Detect which cell encompasses the target text, then output its [x, y] center coordinate. 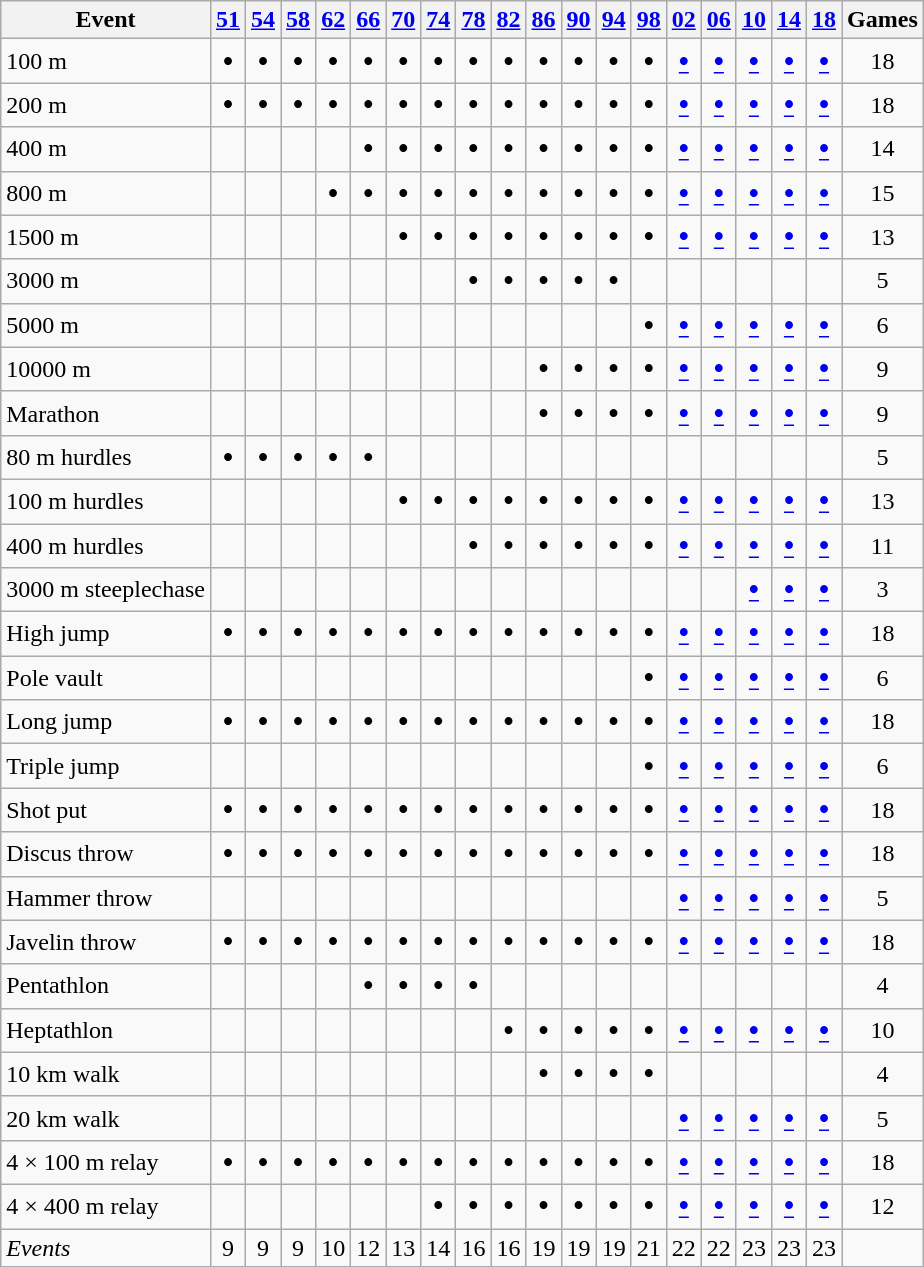
06 [718, 20]
4 × 400 m relay [106, 1206]
3 [883, 590]
4 × 100 m relay [106, 1162]
94 [614, 20]
10000 m [106, 369]
Discus throw [106, 854]
Heptathlon [106, 1030]
Hammer throw [106, 898]
20 km walk [106, 1118]
10 km walk [106, 1074]
Shot put [106, 810]
Games [883, 20]
Events [106, 1247]
1500 m [106, 237]
11 [883, 546]
3000 m [106, 281]
400 m hurdles [106, 546]
Long jump [106, 722]
Javelin throw [106, 942]
62 [334, 20]
90 [578, 20]
5000 m [106, 325]
82 [508, 20]
80 m hurdles [106, 457]
78 [474, 20]
Event [106, 20]
100 m [106, 61]
3000 m steeplechase [106, 590]
21 [648, 1247]
800 m [106, 193]
High jump [106, 634]
Marathon [106, 413]
Pole vault [106, 678]
15 [883, 193]
70 [404, 20]
Triple jump [106, 766]
58 [298, 20]
200 m [106, 105]
100 m hurdles [106, 501]
Pentathlon [106, 986]
66 [368, 20]
51 [228, 20]
74 [438, 20]
400 m [106, 149]
54 [262, 20]
02 [684, 20]
98 [648, 20]
86 [544, 20]
